Output the (x, y) coordinate of the center of the cell containing the given text.  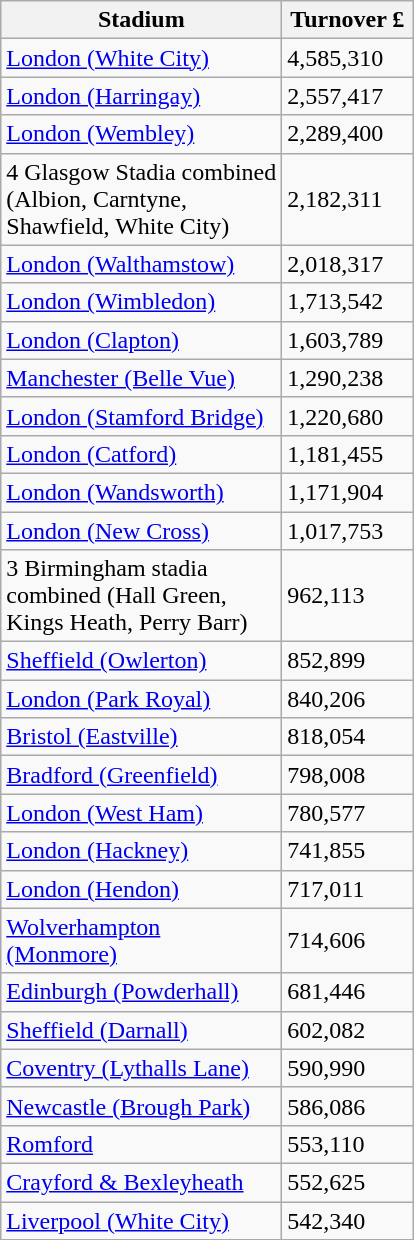
Bradford (Greenfield) (142, 775)
London (Hendon) (142, 889)
590,990 (348, 1068)
London (West Ham) (142, 813)
London (Walthamstow) (142, 264)
London (Catford) (142, 454)
818,054 (348, 737)
London (Hackney) (142, 851)
London (White City) (142, 58)
1,220,680 (348, 416)
714,606 (348, 940)
Romford (142, 1144)
Newcastle (Brough Park) (142, 1106)
1,181,455 (348, 454)
London (Wimbledon) (142, 302)
2,182,311 (348, 199)
1,017,753 (348, 531)
741,855 (348, 851)
Crayford & Bexleyheath (142, 1182)
2,018,317 (348, 264)
London (New Cross) (142, 531)
602,082 (348, 1030)
1,290,238 (348, 378)
2,289,400 (348, 134)
717,011 (348, 889)
681,446 (348, 992)
Sheffield (Owlerton) (142, 661)
4 Glasgow Stadia combined (Albion, Carntyne, Shawfield, White City) (142, 199)
2,557,417 (348, 96)
Wolverhampton (Monmore) (142, 940)
London (Park Royal) (142, 699)
3 Birmingham stadia combined (Hall Green, Kings Heath, Perry Barr) (142, 596)
1,603,789 (348, 340)
London (Wandsworth) (142, 492)
Stadium (142, 20)
London (Wembley) (142, 134)
542,340 (348, 1221)
London (Harringay) (142, 96)
553,110 (348, 1144)
840,206 (348, 699)
852,899 (348, 661)
Turnover £ (348, 20)
552,625 (348, 1182)
1,171,904 (348, 492)
Coventry (Lythalls Lane) (142, 1068)
Manchester (Belle Vue) (142, 378)
Edinburgh (Powderhall) (142, 992)
1,713,542 (348, 302)
780,577 (348, 813)
Liverpool (White City) (142, 1221)
Bristol (Eastville) (142, 737)
4,585,310 (348, 58)
586,086 (348, 1106)
London (Clapton) (142, 340)
798,008 (348, 775)
London (Stamford Bridge) (142, 416)
Sheffield (Darnall) (142, 1030)
962,113 (348, 596)
